Identify which cell holds the provided text, then report its (X, Y) central coordinate. 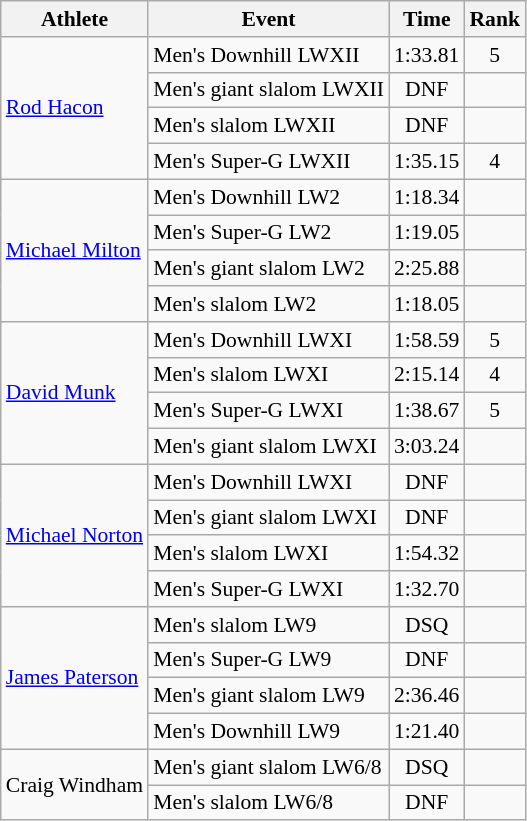
2:36.46 (426, 696)
1:33.81 (426, 55)
Men's Super-G LW9 (268, 660)
Athlete (74, 19)
Men's Downhill LW2 (268, 197)
Men's Downhill LW9 (268, 732)
Men's Super-G LWXII (268, 162)
1:21.40 (426, 732)
Men's slalom LW6/8 (268, 803)
Event (268, 19)
1:32.70 (426, 589)
Men's giant slalom LW9 (268, 696)
1:35.15 (426, 162)
Rod Hacon (74, 108)
Men's slalom LW2 (268, 304)
1:19.05 (426, 233)
Men's Super-G LW2 (268, 233)
Men's giant slalom LWXII (268, 90)
1:18.34 (426, 197)
Michael Milton (74, 250)
James Paterson (74, 678)
Time (426, 19)
Men's giant slalom LW2 (268, 269)
Men's Downhill LWXII (268, 55)
1:38.67 (426, 411)
2:15.14 (426, 375)
Men's giant slalom LW6/8 (268, 767)
1:18.05 (426, 304)
2:25.88 (426, 269)
1:54.32 (426, 554)
Men's slalom LW9 (268, 625)
Men's slalom LWXII (268, 126)
1:58.59 (426, 340)
Craig Windham (74, 784)
Michael Norton (74, 535)
3:03.24 (426, 447)
Rank (494, 19)
David Munk (74, 393)
